Return [x, y] of the center of cell containing provided text 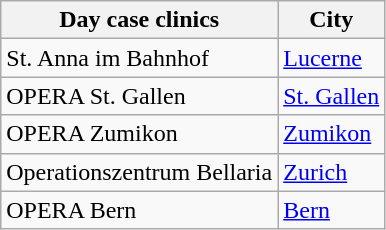
Day case clinics [140, 20]
Zumikon [332, 134]
OPERA Bern [140, 210]
City [332, 20]
St. Gallen [332, 96]
Zurich [332, 172]
Bern [332, 210]
OPERA St. Gallen [140, 96]
OPERA Zumikon [140, 134]
Lucerne [332, 58]
Operationszentrum Bellaria [140, 172]
St. Anna im Bahnhof [140, 58]
